Output the [x, y] coordinate of the center of the cell containing the given text.  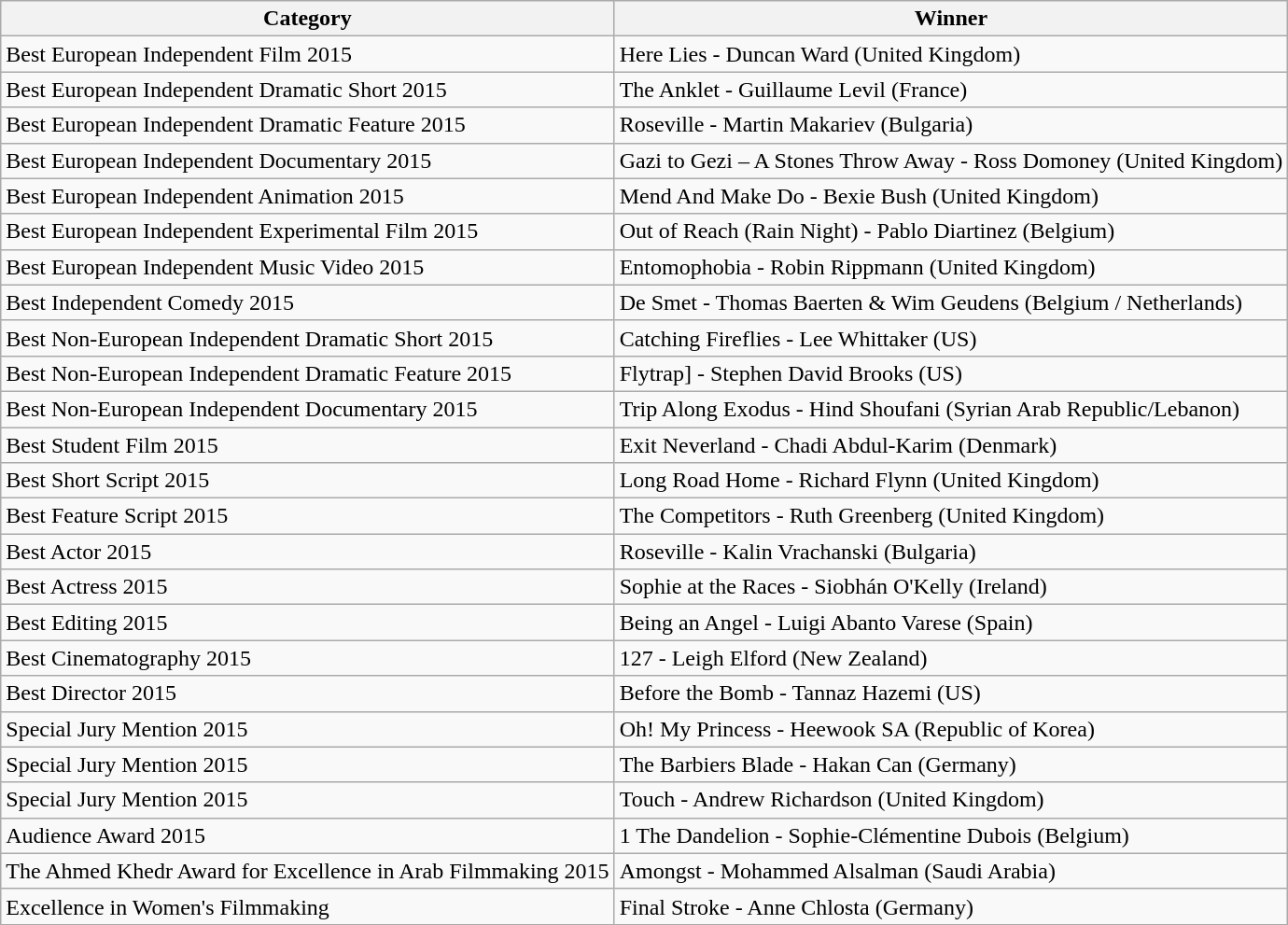
De Smet - Thomas Baerten & Wim Geudens (Belgium / Netherlands) [951, 302]
The Anklet - Guillaume Levil (France) [951, 90]
Sophie at the Races - Siobhán O'Kelly (Ireland) [951, 587]
Best Cinematography 2015 [308, 658]
Audience Award 2015 [308, 835]
The Barbiers Blade - Hakan Can (Germany) [951, 764]
Catching Fireflies - Lee Whittaker (US) [951, 338]
Best Actress 2015 [308, 587]
Trip Along Exodus - Hind Shoufani (Syrian Arab Republic/Lebanon) [951, 409]
Winner [951, 19]
Best Editing 2015 [308, 623]
Best Short Script 2015 [308, 481]
Best Independent Comedy 2015 [308, 302]
1 The Dandelion - Sophie-Clémentine Dubois (Belgium) [951, 835]
Entomophobia - Robin Rippmann (United Kingdom) [951, 267]
Best European Independent Music Video 2015 [308, 267]
Best Student Film 2015 [308, 445]
Oh! My Princess - Heewook SA (Republic of Korea) [951, 729]
Touch - Andrew Richardson (United Kingdom) [951, 800]
Best European Independent Film 2015 [308, 54]
Amongst - Mohammed Alsalman (Saudi Arabia) [951, 871]
Roseville - Kalin Vrachanski (Bulgaria) [951, 552]
Best Actor 2015 [308, 552]
Category [308, 19]
Mend And Make Do - Bexie Bush (United Kingdom) [951, 196]
Best Non-European Independent Dramatic Feature 2015 [308, 373]
Best Non-European Independent Documentary 2015 [308, 409]
The Ahmed Khedr Award for Excellence in Arab Filmmaking 2015 [308, 871]
Roseville - Martin Makariev (Bulgaria) [951, 125]
Best Non-European Independent Dramatic Short 2015 [308, 338]
Here Lies - Duncan Ward (United Kingdom) [951, 54]
Out of Reach (Rain Night) - Pablo Diartinez (Belgium) [951, 231]
The Competitors - Ruth Greenberg (United Kingdom) [951, 516]
Exit Neverland - Chadi Abdul-Karim (Denmark) [951, 445]
Final Stroke - Anne Chlosta (Germany) [951, 906]
127 - Leigh Elford (New Zealand) [951, 658]
Flytrap] - Stephen David Brooks (US) [951, 373]
Best Feature Script 2015 [308, 516]
Best European Independent Dramatic Short 2015 [308, 90]
Best European Independent Documentary 2015 [308, 161]
Being an Angel - Luigi Abanto Varese (Spain) [951, 623]
Best Director 2015 [308, 694]
Excellence in Women's Filmmaking [308, 906]
Long Road Home - Richard Flynn (United Kingdom) [951, 481]
Gazi to Gezi – A Stones Throw Away - Ross Domoney (United Kingdom) [951, 161]
Best European Independent Dramatic Feature 2015 [308, 125]
Best European Independent Experimental Film 2015 [308, 231]
Best European Independent Animation 2015 [308, 196]
Before the Bomb - Tannaz Hazemi (US) [951, 694]
